From the cell containing the given text, extract its center point as (X, Y) coordinate. 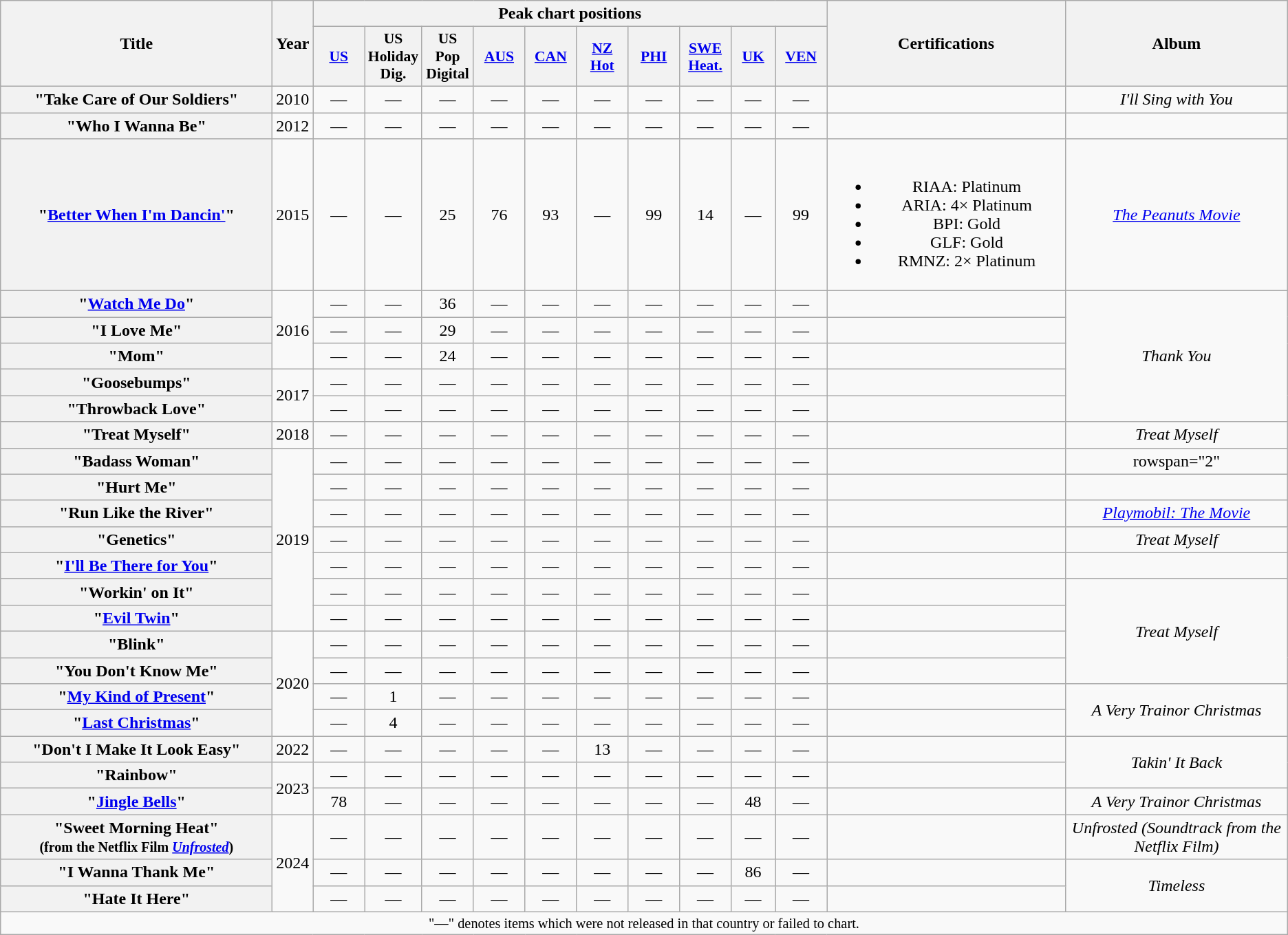
24 (447, 356)
CAN (550, 56)
"Jingle Bells" (136, 802)
Takin' It Back (1177, 762)
29 (447, 330)
2020 (293, 683)
US (339, 56)
2010 (293, 99)
"Hurt Me" (136, 487)
Year (293, 44)
SWEHeat. (706, 56)
UK (753, 56)
2016 (293, 330)
36 (447, 304)
"Blink" (136, 644)
78 (339, 802)
Peak chart positions (570, 14)
"Genetics" (136, 539)
2018 (293, 435)
The Peanuts Movie (1177, 215)
"Better When I'm Dancin'" (136, 215)
"Take Care of Our Soldiers" (136, 99)
2015 (293, 215)
Album (1177, 44)
rowspan="2" (1177, 461)
2017 (293, 396)
"Don't I Make It Look Easy" (136, 749)
"Workin' on It" (136, 592)
Unfrosted (Soundtrack from the Netflix Film) (1177, 837)
2022 (293, 749)
Playmobil: The Movie (1177, 513)
"Rainbow" (136, 775)
25 (447, 215)
"Evil Twin" (136, 618)
"Who I Wanna Be" (136, 126)
NZHot (603, 56)
"Sweet Morning Heat"(from the Netflix Film Unfrosted) (136, 837)
"Run Like the River" (136, 513)
VEN (801, 56)
RIAA: PlatinumARIA: 4× PlatinumBPI: GoldGLF: GoldRMNZ: 2× Platinum (947, 215)
"Last Christmas" (136, 723)
93 (550, 215)
2023 (293, 788)
"I Love Me" (136, 330)
76 (500, 215)
2012 (293, 126)
Timeless (1177, 885)
"I Wanna Thank Me" (136, 872)
4 (394, 723)
Thank You (1177, 356)
USHolidayDig. (394, 56)
1 (394, 697)
"Goosebumps" (136, 383)
I'll Sing with You (1177, 99)
14 (706, 215)
"I'll Be There for You" (136, 566)
"Hate It Here" (136, 899)
"My Kind of Present" (136, 697)
Certifications (947, 44)
"Badass Woman" (136, 461)
"Throwback Love" (136, 409)
Title (136, 44)
2019 (293, 539)
2024 (293, 863)
PHI (654, 56)
48 (753, 802)
"Watch Me Do" (136, 304)
"Mom" (136, 356)
86 (753, 872)
"Treat Myself" (136, 435)
AUS (500, 56)
USPopDigital (447, 56)
13 (603, 749)
"—" denotes items which were not released in that country or failed to chart. (644, 923)
"You Don't Know Me" (136, 671)
